Provide the (x, y) coordinate of the cell's center where the given text is located.  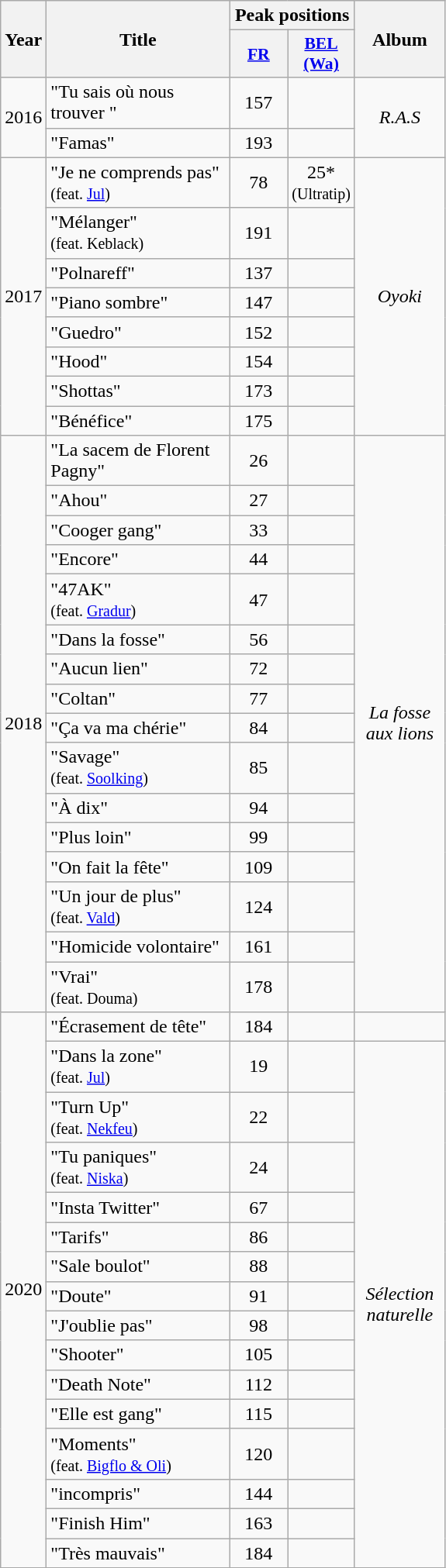
"Vrai" (feat. Douma) (138, 986)
"Tu paniques" (feat. Niska) (138, 1167)
154 (259, 361)
Oyoki (399, 296)
"Mélanger" (feat. Keblack) (138, 233)
"Death Note" (138, 1384)
"Je ne comprends pas" (feat. Jul) (138, 183)
"Hood" (138, 361)
191 (259, 233)
"Un jour de plus" (feat. Vald) (138, 907)
"Finish Him" (138, 1523)
44 (259, 560)
88 (259, 1266)
78 (259, 183)
"Doute" (138, 1296)
"Savage" (feat. Soolking) (138, 767)
105 (259, 1355)
"Tarifs" (138, 1237)
84 (259, 728)
27 (259, 501)
"Tu sais où nous trouver " (138, 102)
"Homicide volontaire" (138, 946)
173 (259, 391)
26 (259, 460)
25*(Ultratip) (321, 183)
"Cooger gang" (138, 530)
"On fait la fête" (138, 867)
33 (259, 530)
Album (399, 39)
"47AK" (feat. Gradur) (138, 600)
161 (259, 946)
109 (259, 867)
"Insta Twitter" (138, 1208)
"Ahou" (138, 501)
67 (259, 1208)
"Moments" (feat. Bigflo & Oli) (138, 1454)
193 (259, 143)
"À dix" (138, 808)
22 (259, 1118)
R.A.S (399, 118)
"Bénéfice" (138, 421)
115 (259, 1414)
"La sacem de Florent Pagny" (138, 460)
19 (259, 1067)
La fosse aux lions (399, 724)
"Dans la zone" (feat. Jul) (138, 1067)
"Shottas" (138, 391)
"Elle est gang" (138, 1414)
Year (23, 39)
99 (259, 837)
"Piano sombre" (138, 302)
147 (259, 302)
94 (259, 808)
2016 (23, 118)
"Shooter" (138, 1355)
124 (259, 907)
"Écrasement de tête" (138, 1027)
72 (259, 669)
98 (259, 1325)
175 (259, 421)
"Polnareff" (138, 273)
"Sale boulot" (138, 1266)
2017 (23, 296)
"Turn Up" (feat. Nekfeu) (138, 1118)
157 (259, 102)
Sélection naturelle (399, 1305)
77 (259, 698)
"Famas" (138, 143)
112 (259, 1384)
2018 (23, 724)
"incompris" (138, 1494)
BEL(Wa) (321, 54)
47 (259, 600)
"Ça va ma chérie" (138, 728)
163 (259, 1523)
178 (259, 986)
86 (259, 1237)
"Coltan" (138, 698)
"Guedro" (138, 332)
"Encore" (138, 560)
"Très mauvais" (138, 1552)
152 (259, 332)
137 (259, 273)
Title (138, 39)
"Aucun lien" (138, 669)
"Dans la fosse" (138, 639)
Peak positions (292, 16)
91 (259, 1296)
24 (259, 1167)
"J'oublie pas" (138, 1325)
56 (259, 639)
85 (259, 767)
2020 (23, 1290)
"Plus loin" (138, 837)
144 (259, 1494)
FR (259, 54)
120 (259, 1454)
